Determine the (X, Y) coordinate at the center of the cell enclosing the given text.  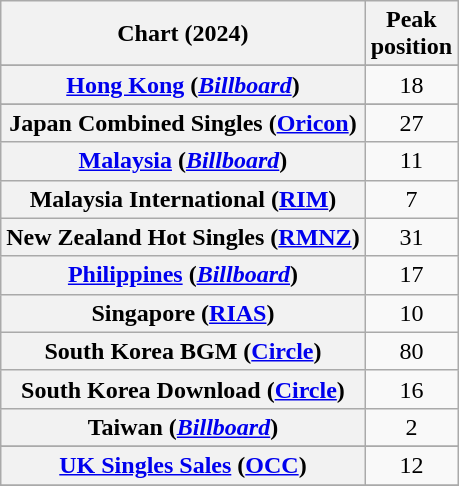
80 (411, 351)
Hong Kong (Billboard) (183, 85)
17 (411, 275)
Taiwan (Billboard) (183, 427)
Philippines (Billboard) (183, 275)
18 (411, 85)
New Zealand Hot Singles (RMNZ) (183, 237)
South Korea BGM (Circle) (183, 351)
Japan Combined Singles (Oricon) (183, 123)
31 (411, 237)
South Korea Download (Circle) (183, 389)
UK Singles Sales (OCC) (183, 465)
10 (411, 313)
11 (411, 161)
Chart (2024) (183, 34)
Malaysia International (RIM) (183, 199)
7 (411, 199)
16 (411, 389)
12 (411, 465)
Singapore (RIAS) (183, 313)
2 (411, 427)
Peakposition (411, 34)
27 (411, 123)
Malaysia (Billboard) (183, 161)
